Determine the [x, y] coordinate at the center of the cell enclosing the given text.  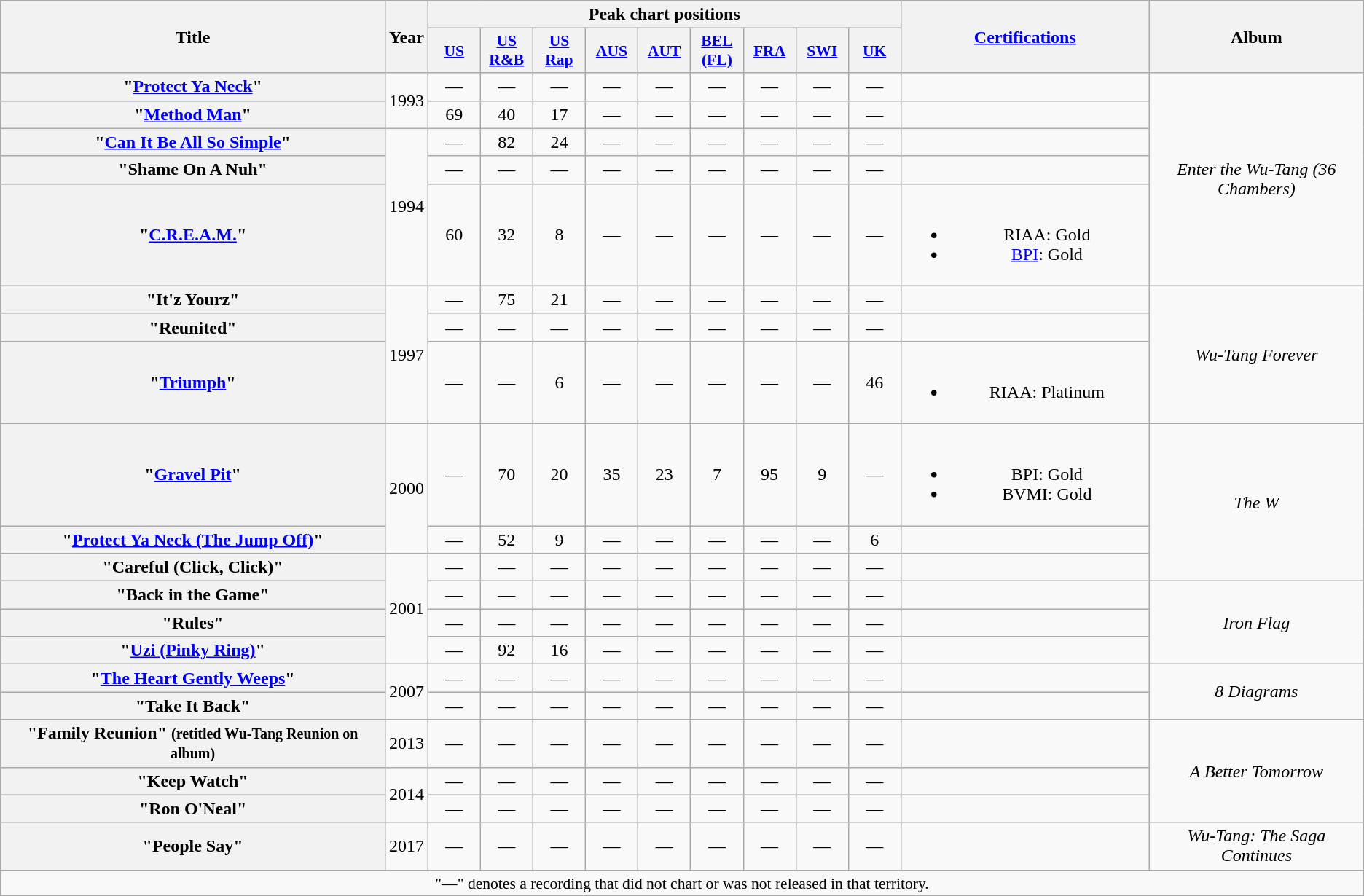
Peak chart positions [665, 15]
"Careful (Click, Click)" [193, 567]
"Reunited" [193, 327]
Wu-Tang: The Saga Continues [1257, 846]
A Better Tomorrow [1257, 771]
"Ron O'Neal" [193, 809]
"—" denotes a recording that did not chart or was not released in that territory. [682, 883]
"Back in the Game" [193, 595]
"C.R.E.A.M." [193, 235]
Album [1257, 36]
2000 [407, 488]
2013 [407, 743]
16 [559, 651]
UK [874, 51]
8 Diagrams [1257, 692]
"Triumph" [193, 382]
70 [506, 474]
US Rap [559, 51]
"People Say" [193, 846]
RIAA: Platinum [1024, 382]
1994 [407, 207]
2007 [407, 692]
"Can It Be All So Simple" [193, 142]
Wu-Tang Forever [1257, 354]
Iron Flag [1257, 623]
Certifications [1024, 36]
82 [506, 142]
69 [454, 114]
8 [559, 235]
32 [506, 235]
The W [1257, 502]
"It'z Yourz" [193, 299]
Year [407, 36]
"Rules" [193, 623]
95 [769, 474]
"Protect Ya Neck" [193, 87]
2017 [407, 846]
75 [506, 299]
21 [559, 299]
20 [559, 474]
92 [506, 651]
40 [506, 114]
23 [665, 474]
US [454, 51]
1997 [407, 354]
"Protect Ya Neck (The Jump Off)" [193, 540]
BEL(FL) [717, 51]
BPI: GoldBVMI: Gold [1024, 474]
"Keep Watch" [193, 781]
SWI [822, 51]
AUT [665, 51]
"Take It Back" [193, 706]
"Gravel Pit" [193, 474]
1993 [407, 101]
RIAA: GoldBPI: Gold [1024, 235]
2001 [407, 609]
FRA [769, 51]
60 [454, 235]
Title [193, 36]
"The Heart Gently Weeps" [193, 678]
46 [874, 382]
7 [717, 474]
"Method Man" [193, 114]
17 [559, 114]
AUS [611, 51]
"Uzi (Pinky Ring)" [193, 651]
35 [611, 474]
52 [506, 540]
"Family Reunion" (retitled Wu-Tang Reunion on album) [193, 743]
24 [559, 142]
US R&B [506, 51]
2014 [407, 795]
Enter the Wu-Tang (36 Chambers) [1257, 179]
"Shame On A Nuh" [193, 170]
